Provide the (x, y) coordinate of the cell's center where the given text is located.  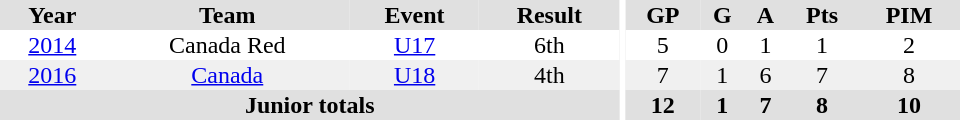
6th (549, 45)
GP (664, 15)
U18 (414, 75)
2014 (52, 45)
2016 (52, 75)
G (722, 15)
5 (664, 45)
6 (766, 75)
Year (52, 15)
10 (909, 105)
Pts (822, 15)
A (766, 15)
PIM (909, 15)
Canada (228, 75)
Team (228, 15)
4th (549, 75)
U17 (414, 45)
0 (722, 45)
Event (414, 15)
Junior totals (310, 105)
2 (909, 45)
Canada Red (228, 45)
12 (664, 105)
Result (549, 15)
